Scan for the cell matching the given text and deliver its (X, Y) coordinate at center. 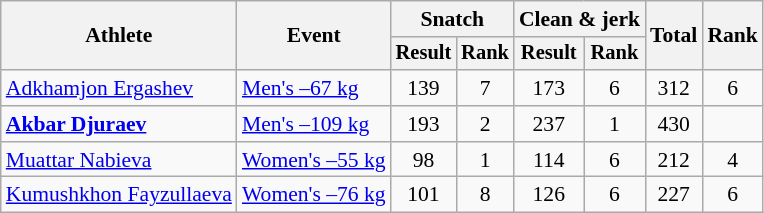
101 (424, 195)
126 (549, 195)
Total (674, 36)
Akbar Djuraev (119, 124)
Snatch (452, 19)
312 (674, 88)
114 (549, 160)
Athlete (119, 36)
Kumushkhon Fayzullaeva (119, 195)
Men's –109 kg (314, 124)
Muattar Nabieva (119, 160)
8 (485, 195)
7 (485, 88)
Clean & jerk (580, 19)
212 (674, 160)
Adkhamjon Ergashev (119, 88)
227 (674, 195)
237 (549, 124)
2 (485, 124)
430 (674, 124)
Event (314, 36)
98 (424, 160)
193 (424, 124)
Men's –67 kg (314, 88)
4 (732, 160)
173 (549, 88)
Women's –76 kg (314, 195)
Women's –55 kg (314, 160)
139 (424, 88)
